Extract the (X, Y) coordinate from the center of the cell holding the provided text.  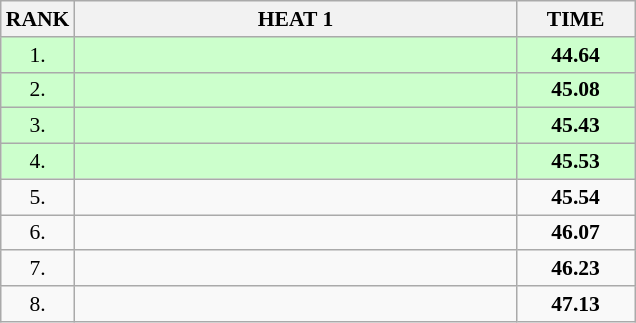
45.08 (576, 90)
44.64 (576, 55)
4. (38, 162)
TIME (576, 19)
46.07 (576, 233)
45.43 (576, 126)
46.23 (576, 269)
6. (38, 233)
5. (38, 197)
2. (38, 90)
HEAT 1 (295, 19)
47.13 (576, 304)
45.53 (576, 162)
7. (38, 269)
3. (38, 126)
45.54 (576, 197)
1. (38, 55)
RANK (38, 19)
8. (38, 304)
